Return the [X, Y] coordinate for the center point of the cell that contains the specified text.  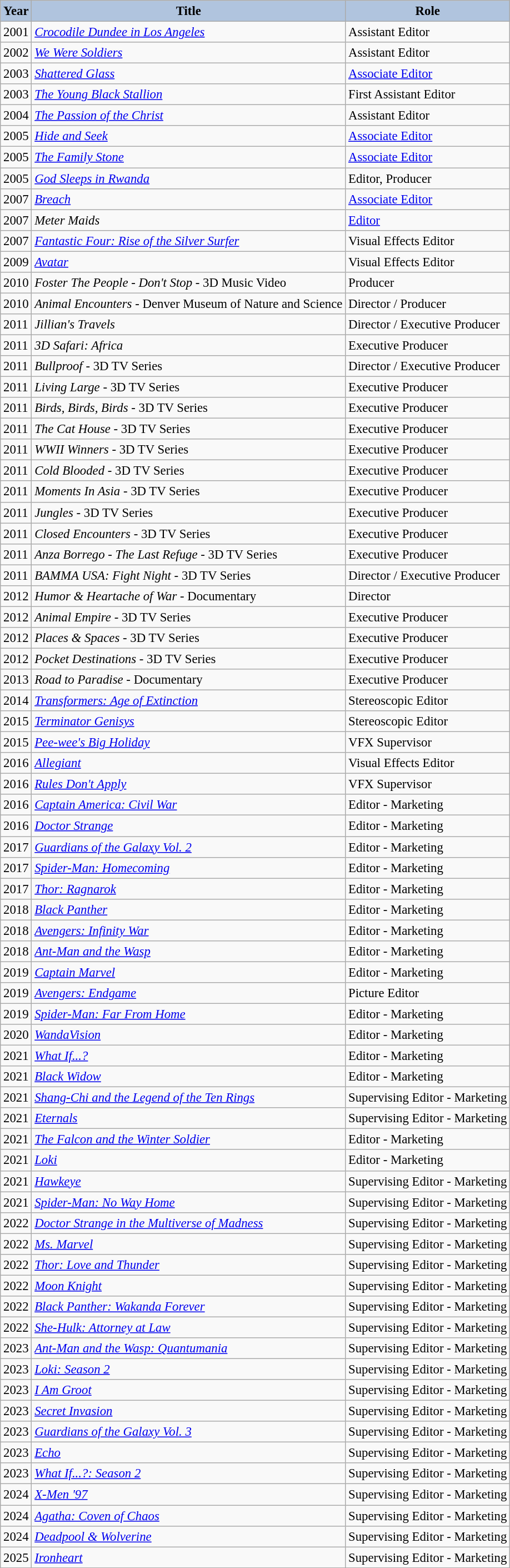
Cold Blooded - 3D TV Series [189, 471]
Picture Editor [428, 993]
She-Hulk: Attorney at Law [189, 1327]
Meter Maids [189, 220]
Animal Encounters - Denver Museum of Nature and Science [189, 303]
Echo [189, 1453]
Ms. Marvel [189, 1244]
Hawkeye [189, 1181]
Pocket Destinations - 3D TV Series [189, 659]
Title [189, 11]
Terminator Genisys [189, 721]
Director [428, 596]
Fantastic Four: Rise of the Silver Surfer [189, 241]
Shang-Chi and the Legend of the Ten Rings [189, 1098]
Loki [189, 1161]
2002 [16, 53]
Deadpool & Wolverine [189, 1536]
Moon Knight [189, 1286]
The Family Stone [189, 157]
Doctor Strange in the Multiverse of Madness [189, 1223]
Thor: Love and Thunder [189, 1265]
Hide and Seek [189, 136]
The Young Black Stallion [189, 94]
Editor, Producer [428, 178]
Thor: Ragnarok [189, 889]
Breach [189, 199]
Allegiant [189, 763]
Pee-wee's Big Holiday [189, 743]
Ant-Man and the Wasp: Quantumania [189, 1348]
2013 [16, 680]
God Sleeps in Rwanda [189, 178]
Bullproof - 3D TV Series [189, 366]
Closed Encounters - 3D TV Series [189, 534]
Black Panther [189, 909]
WandaVision [189, 1035]
Transformers: Age of Extinction [189, 701]
Doctor Strange [189, 826]
BAMMA USA: Fight Night - 3D TV Series [189, 575]
Guardians of the Galaxy Vol. 3 [189, 1432]
2020 [16, 1035]
Year [16, 11]
Role [428, 11]
The Passion of the Christ [189, 116]
Captain Marvel [189, 972]
Ant-Man and the Wasp [189, 952]
The Falcon and the Winter Soldier [189, 1139]
Agatha: Coven of Chaos [189, 1516]
Secret Invasion [189, 1411]
Editor [428, 220]
3D Safari: Africa [189, 345]
Avengers: Endgame [189, 993]
Jungles - 3D TV Series [189, 512]
Animal Empire - 3D TV Series [189, 617]
Anza Borrego - The Last Refuge - 3D TV Series [189, 554]
Humor & Heartache of War - Documentary [189, 596]
Shattered Glass [189, 74]
Rules Don't Apply [189, 784]
Guardians of the Galaxy Vol. 2 [189, 847]
Spider-Man: No Way Home [189, 1202]
Producer [428, 283]
Places & Spaces - 3D TV Series [189, 638]
What If...?: Season 2 [189, 1474]
2001 [16, 32]
X-Men '97 [189, 1495]
Captain America: Civil War [189, 805]
The Cat House - 3D TV Series [189, 429]
Loki: Season 2 [189, 1370]
Black Panther: Wakanda Forever [189, 1307]
Spider-Man: Homecoming [189, 868]
2009 [16, 262]
Eternals [189, 1118]
WWII Winners - 3D TV Series [189, 450]
2004 [16, 116]
Avatar [189, 262]
We Were Soldiers [189, 53]
Living Large - 3D TV Series [189, 387]
Foster The People - Don't Stop - 3D Music Video [189, 283]
Jillian's Travels [189, 325]
2014 [16, 701]
Birds, Birds, Birds - 3D TV Series [189, 408]
Ironheart [189, 1557]
Black Widow [189, 1077]
Spider-Man: Far From Home [189, 1014]
2025 [16, 1557]
Road to Paradise - Documentary [189, 680]
Moments In Asia - 3D TV Series [189, 492]
I Am Groot [189, 1390]
Director / Producer [428, 303]
What If...? [189, 1056]
First Assistant Editor [428, 94]
Crocodile Dundee in Los Angeles [189, 32]
Avengers: Infinity War [189, 930]
